Return the (x, y) coordinate for the center point of the cell that contains the specified text.  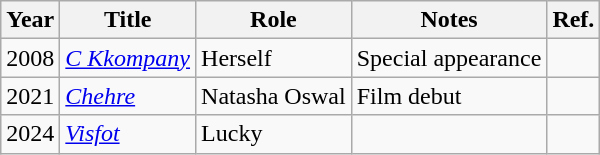
Chehre (128, 96)
Year (30, 20)
Role (274, 20)
2008 (30, 58)
Title (128, 20)
Special appearance (449, 58)
2024 (30, 134)
Film debut (449, 96)
Herself (274, 58)
Ref. (574, 20)
Lucky (274, 134)
Visfot (128, 134)
Natasha Oswal (274, 96)
2021 (30, 96)
C Kkompany (128, 58)
Notes (449, 20)
